For the text-containing cell, return its midpoint in [X, Y] coordinate format. 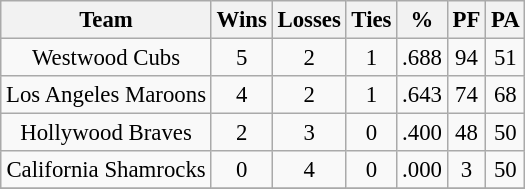
74 [466, 95]
Wins [242, 20]
.000 [422, 170]
Hollywood Braves [106, 133]
.400 [422, 133]
Team [106, 20]
Losses [309, 20]
68 [506, 95]
% [422, 20]
California Shamrocks [106, 170]
Ties [372, 20]
PA [506, 20]
48 [466, 133]
.688 [422, 58]
94 [466, 58]
PF [466, 20]
Westwood Cubs [106, 58]
51 [506, 58]
5 [242, 58]
Los Angeles Maroons [106, 95]
.643 [422, 95]
